Return [x, y] of the center of cell containing provided text 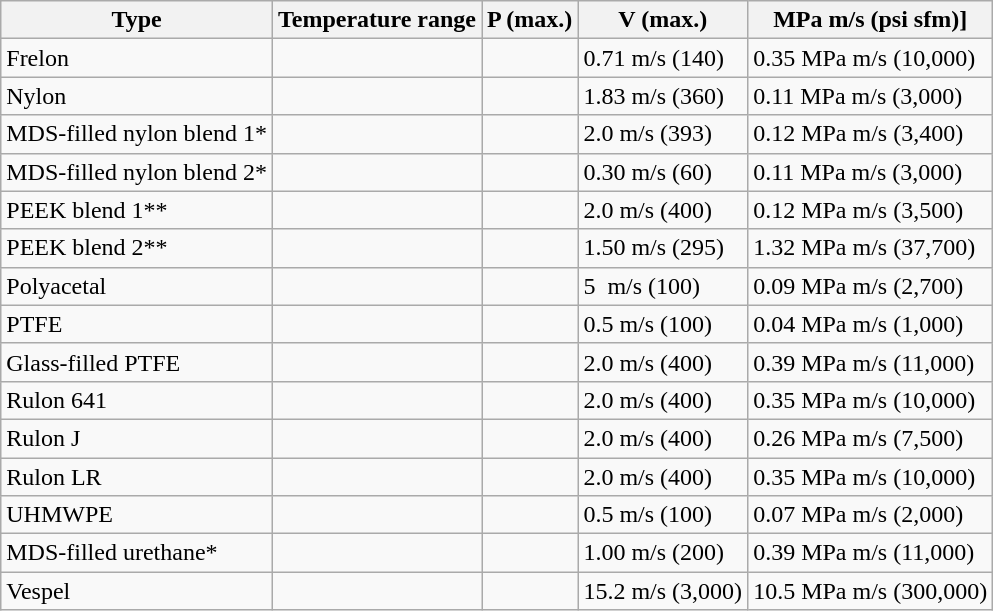
0.12 MPa m/s (3,400) [870, 134]
0.12 MPa m/s (3,500) [870, 210]
0.04 MPa m/s (1,000) [870, 324]
PEEK blend 2** [137, 248]
V (max.) [663, 20]
MDS-filled nylon blend 2* [137, 172]
Temperature range [376, 20]
PTFE [137, 324]
0.09 MPa m/s (2,700) [870, 286]
Rulon J [137, 438]
1.00 m/s (200) [663, 553]
MDS-filled urethane* [137, 553]
MDS-filled nylon blend 1* [137, 134]
UHMWPE [137, 515]
0.71 m/s (140) [663, 58]
10.5 MPa m/s (300,000) [870, 591]
Nylon [137, 96]
Frelon [137, 58]
Rulon LR [137, 477]
P (max.) [530, 20]
0.07 MPa m/s (2,000) [870, 515]
Glass-filled PTFE [137, 362]
1.32 MPa m/s (37,700) [870, 248]
1.83 m/s (360) [663, 96]
15.2 m/s (3,000) [663, 591]
Rulon 641 [137, 400]
1.50 m/s (295) [663, 248]
PEEK blend 1** [137, 210]
Type [137, 20]
Polyacetal [137, 286]
Vespel [137, 591]
2.0 m/s (393) [663, 134]
5 m/s (100) [663, 286]
MPa m/s (psi sfm)] [870, 20]
0.30 m/s (60) [663, 172]
0.26 MPa m/s (7,500) [870, 438]
